Find where the given text appears and provide that cell's center as (X, Y) coordinate. 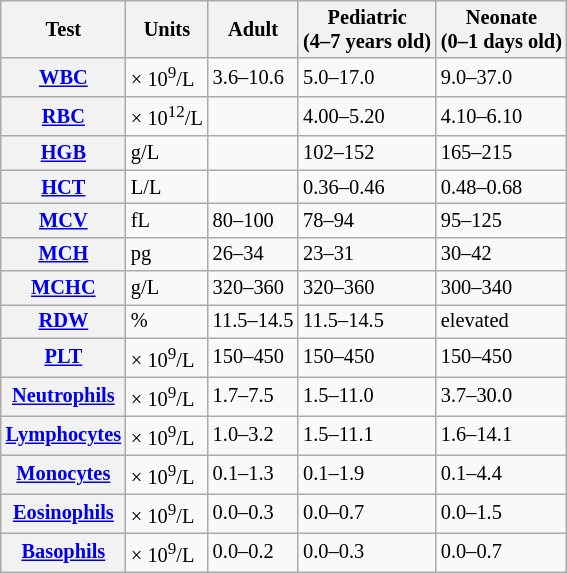
Neutrophils (64, 396)
0.36–0.46 (367, 187)
L/L (167, 187)
Eosinophils (64, 514)
fL (167, 220)
× 1012/L (167, 116)
Basophils (64, 552)
0.1–4.4 (502, 474)
102–152 (367, 153)
Lymphocytes (64, 436)
elevated (502, 321)
0.0–0.2 (253, 552)
0.1–1.3 (253, 474)
4.10–6.10 (502, 116)
78–94 (367, 220)
95–125 (502, 220)
Monocytes (64, 474)
Pediatric(4–7 years old) (367, 29)
1.5–11.1 (367, 436)
pg (167, 254)
Neonate(0–1 days old) (502, 29)
PLT (64, 358)
MCH (64, 254)
MCV (64, 220)
4.00–5.20 (367, 116)
Adult (253, 29)
5.0–17.0 (367, 78)
0.1–1.9 (367, 474)
23–31 (367, 254)
3.6–10.6 (253, 78)
300–340 (502, 288)
1.7–7.5 (253, 396)
30–42 (502, 254)
80–100 (253, 220)
1.5–11.0 (367, 396)
1.6–14.1 (502, 436)
RBC (64, 116)
3.7–30.0 (502, 396)
RDW (64, 321)
165–215 (502, 153)
0.48–0.68 (502, 187)
MCHC (64, 288)
HCT (64, 187)
HGB (64, 153)
0.0–1.5 (502, 514)
26–34 (253, 254)
Test (64, 29)
9.0–37.0 (502, 78)
Units (167, 29)
% (167, 321)
1.0–3.2 (253, 436)
WBC (64, 78)
